Pinpoint the cell where the given text exists, returning its [x, y] midpoint coordinate. 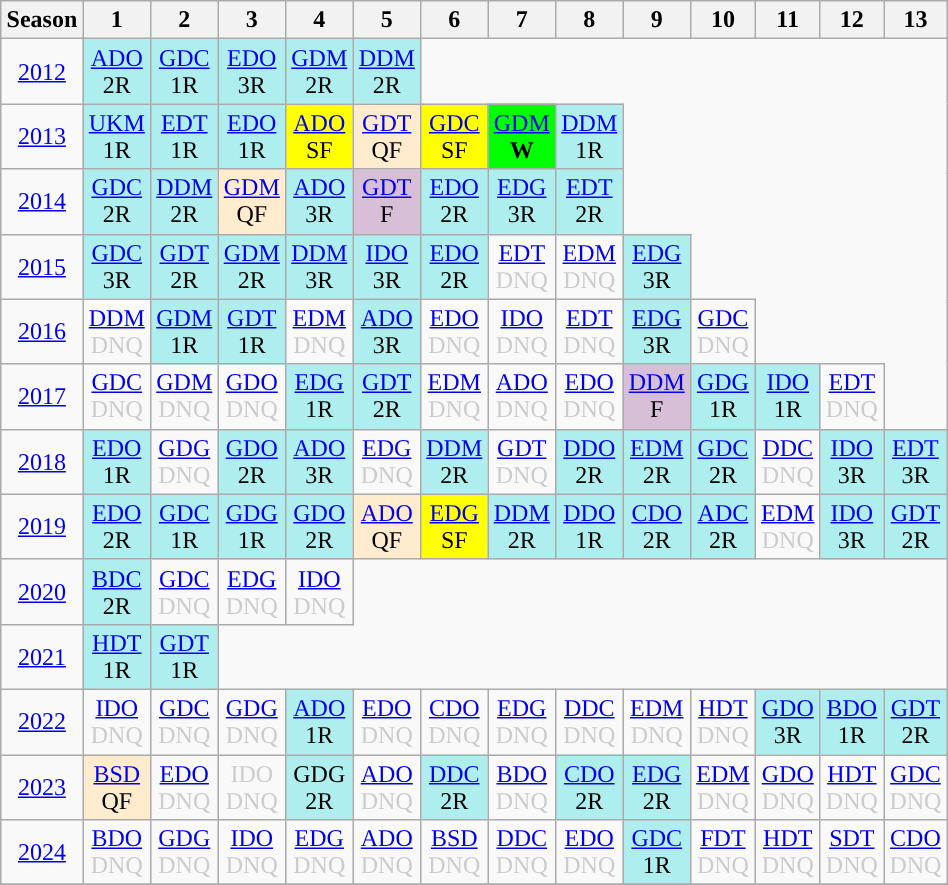
ADO2R [117, 72]
EDT3R [916, 462]
SDTDNQ [852, 852]
6 [455, 20]
8 [590, 20]
9 [657, 20]
GDTF [387, 202]
10 [724, 20]
GDC3R [117, 266]
EDO3R [252, 72]
2021 [42, 656]
7 [522, 20]
DDMF [657, 396]
EDT2R [590, 202]
GDTDNQ [522, 462]
1 [117, 20]
DDM3R [320, 266]
2015 [42, 266]
EDG2R [657, 786]
GDTQF [387, 136]
EDGSF [455, 526]
2016 [42, 332]
2020 [42, 592]
2024 [42, 852]
BDO1R [852, 722]
GDCSF [455, 136]
2012 [42, 72]
HDT1R [117, 656]
GDO3R [788, 722]
FDTDNQ [724, 852]
UKM1R [117, 136]
DDC2R [455, 786]
DDO2R [590, 462]
2022 [42, 722]
11 [788, 20]
DDO1R [590, 526]
12 [852, 20]
GDMW [522, 136]
GDM1R [185, 332]
3 [252, 20]
ADOQF [387, 526]
BDC2R [117, 592]
2017 [42, 396]
GDG2R [320, 786]
2018 [42, 462]
EDT1R [185, 136]
2014 [42, 202]
BSDDNQ [455, 852]
4 [320, 20]
2019 [42, 526]
GDMDNQ [185, 396]
5 [387, 20]
ADO1R [320, 722]
2013 [42, 136]
EDG1R [320, 396]
ADC2R [724, 526]
13 [916, 20]
DDMDNQ [117, 332]
BSDQF [117, 786]
2023 [42, 786]
EDM2R [657, 462]
ADOSF [320, 136]
IDO1R [788, 396]
GDMQF [252, 202]
2 [185, 20]
DDM1R [590, 136]
Season [42, 20]
